Provide the (x, y) coordinate of the cell's center where the given text is located.  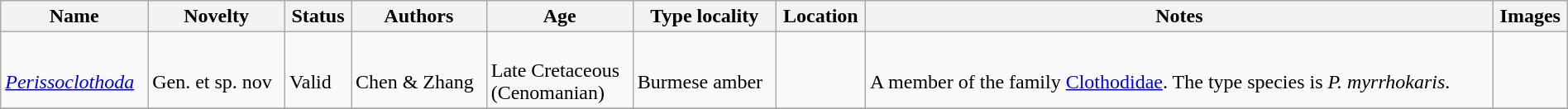
Perissoclothoda (74, 70)
Authors (418, 17)
Images (1530, 17)
Late Cretaceous (Cenomanian) (559, 70)
Age (559, 17)
Name (74, 17)
Gen. et sp. nov (217, 70)
Burmese amber (705, 70)
A member of the family Clothodidae. The type species is P. myrrhokaris. (1179, 70)
Status (318, 17)
Valid (318, 70)
Type locality (705, 17)
Location (820, 17)
Novelty (217, 17)
Chen & Zhang (418, 70)
Notes (1179, 17)
